Search for the cell housing the specified text and yield its (X, Y) center coordinate. 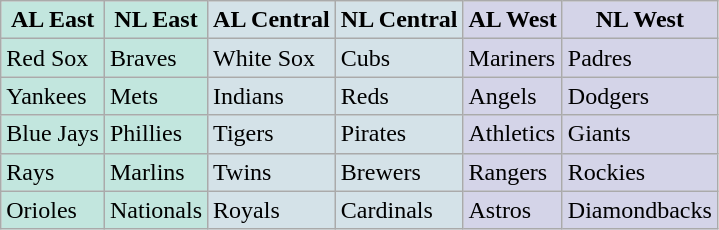
Reds (399, 96)
Orioles (53, 210)
Astros (512, 210)
Cardinals (399, 210)
Pirates (399, 134)
Rays (53, 172)
Athletics (512, 134)
Marlins (156, 172)
Angels (512, 96)
NL West (640, 20)
Rangers (512, 172)
Tigers (272, 134)
Nationals (156, 210)
Rockies (640, 172)
Diamondbacks (640, 210)
Giants (640, 134)
AL Central (272, 20)
Mariners (512, 58)
Indians (272, 96)
Blue Jays (53, 134)
AL West (512, 20)
Dodgers (640, 96)
Mets (156, 96)
Cubs (399, 58)
Royals (272, 210)
Brewers (399, 172)
Twins (272, 172)
Yankees (53, 96)
Phillies (156, 134)
NL East (156, 20)
White Sox (272, 58)
NL Central (399, 20)
Padres (640, 58)
AL East (53, 20)
Braves (156, 58)
Red Sox (53, 58)
